Detect which cell encompasses the target text, then output its [X, Y] center coordinate. 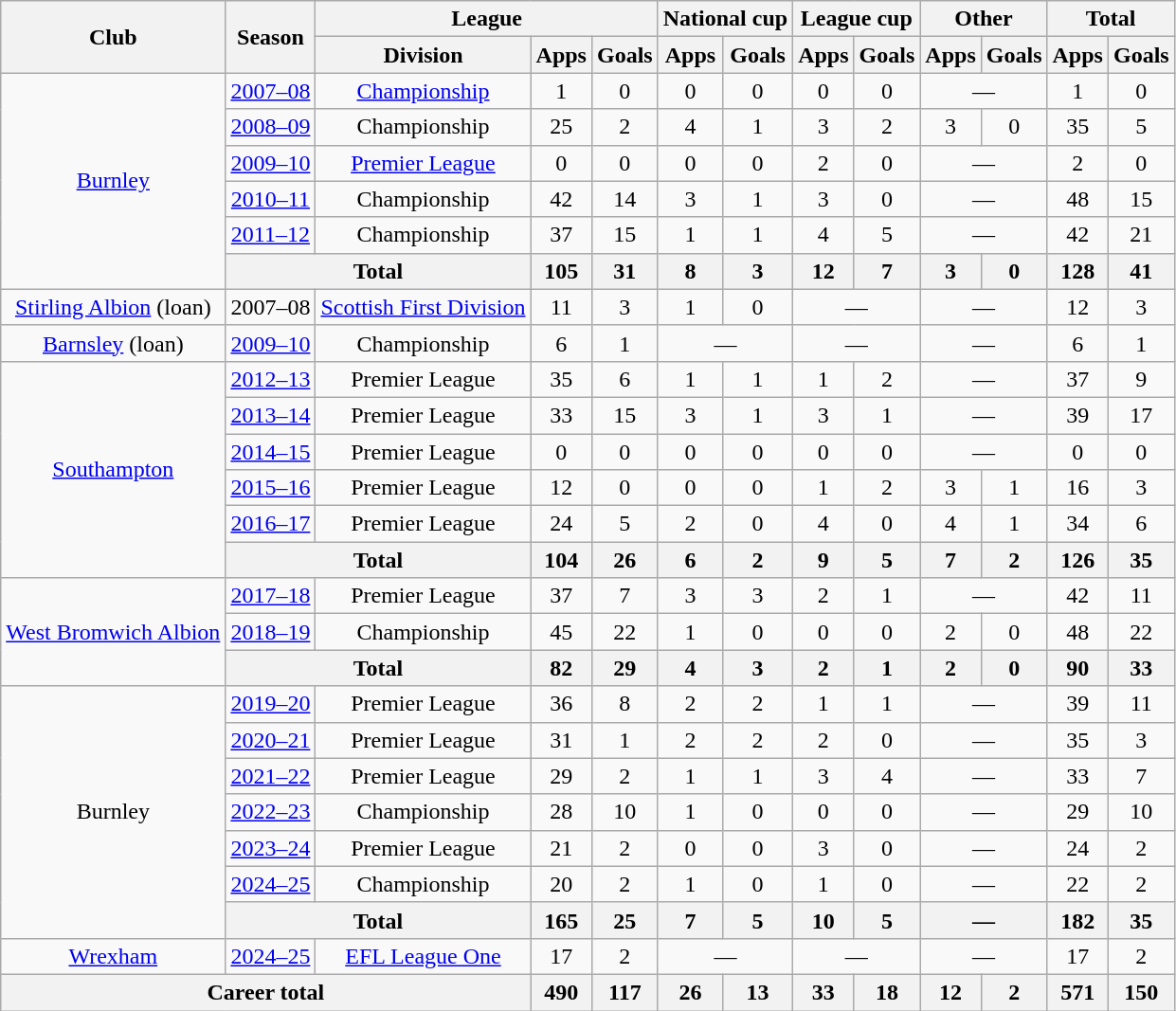
571 [1077, 992]
182 [1077, 920]
EFL League One [423, 956]
Division [423, 55]
Season [271, 37]
2011–12 [271, 235]
League [487, 19]
National cup [725, 19]
2012–13 [271, 379]
Career total [265, 992]
2013–14 [271, 415]
150 [1141, 992]
Wrexham [114, 956]
41 [1141, 271]
13 [758, 992]
126 [1077, 560]
2014–15 [271, 452]
Barnsley (loan) [114, 343]
18 [887, 992]
28 [561, 812]
2010–11 [271, 199]
165 [561, 920]
League cup [857, 19]
105 [561, 271]
2019–20 [271, 704]
2021–22 [271, 776]
2016–17 [271, 524]
14 [624, 199]
104 [561, 560]
Other [984, 19]
117 [624, 992]
2017–18 [271, 596]
Scottish First Division [423, 307]
2015–16 [271, 488]
2008–09 [271, 127]
36 [561, 704]
2023–24 [271, 848]
Stirling Albion (loan) [114, 307]
2020–21 [271, 740]
490 [561, 992]
82 [561, 668]
128 [1077, 271]
West Bromwich Albion [114, 632]
45 [561, 632]
2022–23 [271, 812]
Club [114, 37]
20 [561, 884]
90 [1077, 668]
16 [1077, 488]
34 [1077, 524]
Southampton [114, 469]
2018–19 [271, 632]
